Return the [X, Y] coordinate for the center point of the cell that contains the specified text.  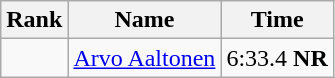
Time [277, 20]
Name [144, 20]
6:33.4 NR [277, 58]
Arvo Aaltonen [144, 58]
Rank [34, 20]
